Capture the cell that displays the provided text and extract its [x, y] central coordinate. 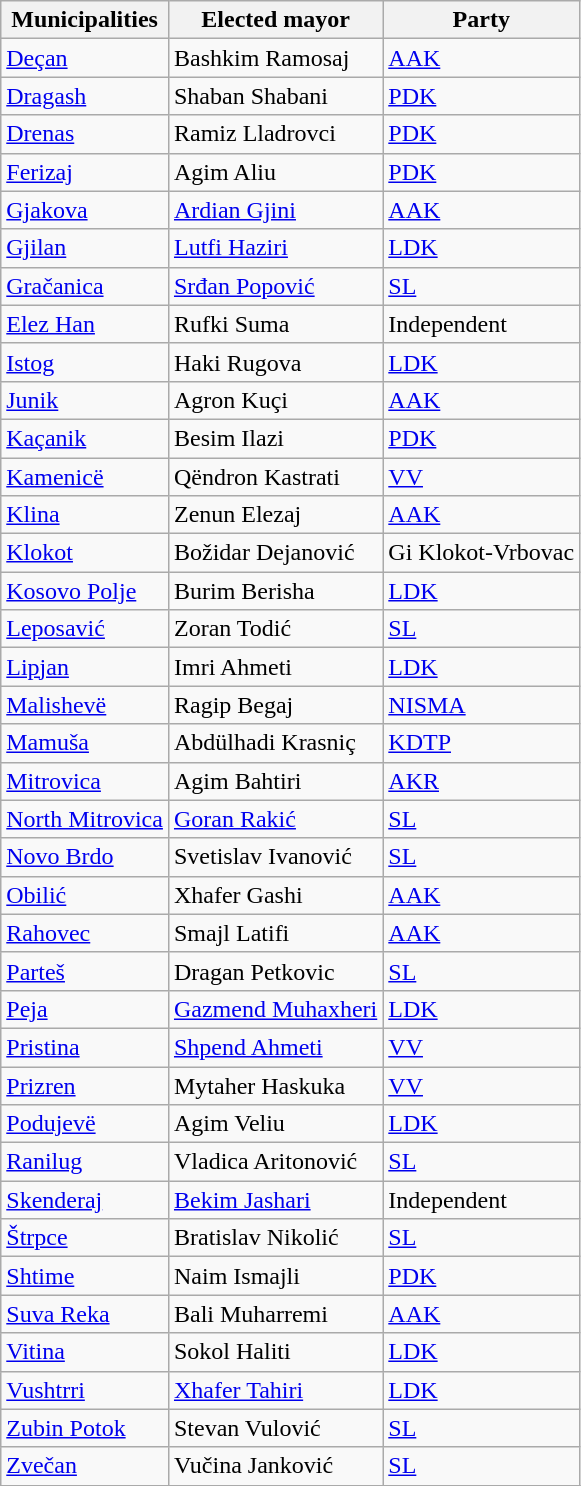
Xhafer Gashi [275, 895]
Leposavić [85, 629]
Kamenicë [85, 477]
Zoran Todić [275, 629]
Agim Aliu [275, 172]
Kosovo Polje [85, 591]
Gračanica [85, 286]
Klina [85, 515]
Mamuša [85, 743]
Zubin Potok [85, 1428]
Goran Rakić [275, 819]
Božidar Dejanović [275, 553]
Gjilan [85, 248]
Zvečan [85, 1466]
Smajl Latifi [275, 933]
NISMA [482, 705]
Lutfi Haziri [275, 248]
Gazmend Muhaxheri [275, 1009]
Gi Klokot-Vrbovac [482, 553]
Dragan Petkovic [275, 971]
Parteš [85, 971]
Pristina [85, 1047]
Bali Muharremi [275, 1314]
Vitina [85, 1352]
Malishevë [85, 705]
Party [482, 20]
Kaçanik [85, 438]
Qëndron Kastrati [275, 477]
Klokot [85, 553]
Xhafer Tahiri [275, 1390]
Obilić [85, 895]
Svetislav Ivanović [275, 857]
Gjakova [85, 210]
Shpend Ahmeti [275, 1047]
Ferizaj [85, 172]
Lipjan [85, 667]
Štrpce [85, 1238]
Skenderaj [85, 1200]
Ardian Gjini [275, 210]
Vladica Aritonović [275, 1162]
Deçan [85, 58]
Vushtrri [85, 1390]
Istog [85, 362]
Besim Ilazi [275, 438]
Drenas [85, 134]
Podujevë [85, 1124]
Elected mayor [275, 20]
Shtime [85, 1276]
Abdülhadi Krasniç [275, 743]
Haki Rugova [275, 362]
Srđan Popović [275, 286]
Naim Ismajli [275, 1276]
Sokol Haliti [275, 1352]
Imri Ahmeti [275, 667]
Ranilug [85, 1162]
KDTP [482, 743]
Shaban Shabani [275, 96]
Municipalities [85, 20]
North Mitrovica [85, 819]
Mitrovica [85, 781]
Dragash [85, 96]
Agron Kuçi [275, 400]
Zenun Elezaj [275, 515]
Ragip Begaj [275, 705]
AKR [482, 781]
Rufki Suma [275, 324]
Bekim Jashari [275, 1200]
Prizren [85, 1085]
Novo Brdo [85, 857]
Burim Berisha [275, 591]
Agim Bahtiri [275, 781]
Rahovec [85, 933]
Bashkim Ramosaj [275, 58]
Ramiz Lladrovci [275, 134]
Bratislav Nikolić [275, 1238]
Peja [85, 1009]
Vučina Janković [275, 1466]
Mytaher Haskuka [275, 1085]
Suva Reka [85, 1314]
Agim Veliu [275, 1124]
Stevan Vulović [275, 1428]
Junik [85, 400]
Elez Han [85, 324]
